Identify which cell holds the provided text, then report its (X, Y) central coordinate. 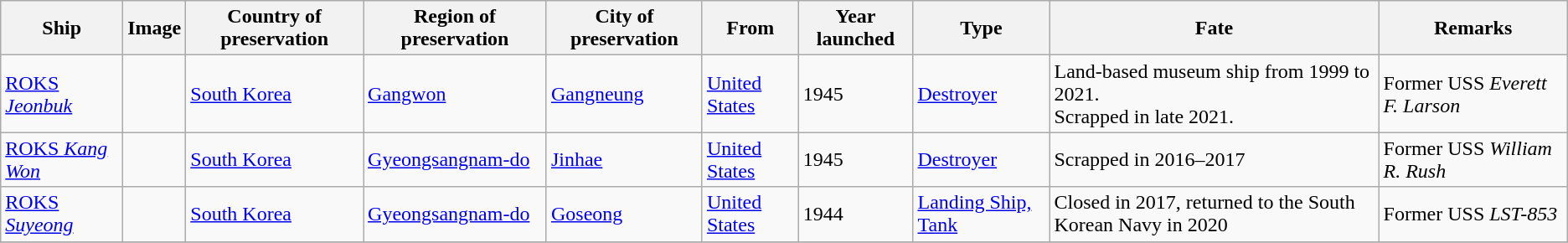
ROKS Suyeong (62, 215)
Jinhae (624, 159)
Fate (1215, 28)
Region of preservation (456, 28)
Land-based museum ship from 1999 to 2021.Scrapped in late 2021. (1215, 94)
Landing Ship, Tank (982, 215)
Gangwon (456, 94)
Former USS LST-853 (1473, 215)
City of preservation (624, 28)
Former USS William R. Rush (1473, 159)
Gangneung (624, 94)
Ship (62, 28)
Former USS Everett F. Larson (1473, 94)
Remarks (1473, 28)
From (750, 28)
1944 (856, 215)
Goseong (624, 215)
ROKS Jeonbuk (62, 94)
Type (982, 28)
Year launched (856, 28)
Scrapped in 2016–2017 (1215, 159)
ROKS Kang Won (62, 159)
Closed in 2017, returned to the South Korean Navy in 2020 (1215, 215)
Image (154, 28)
Country of preservation (275, 28)
